Return the (X, Y) coordinate for the center point of the cell that contains the specified text.  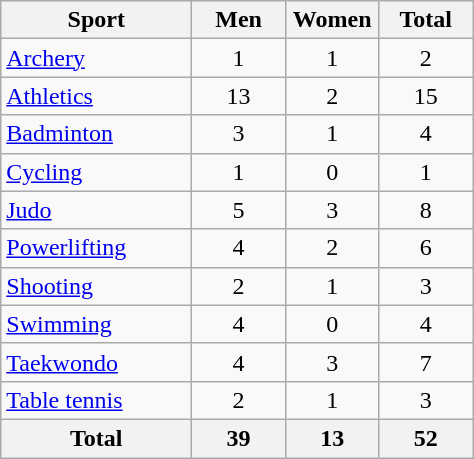
15 (426, 96)
5 (239, 210)
Swimming (96, 324)
Athletics (96, 96)
Shooting (96, 286)
Taekwondo (96, 362)
Men (239, 20)
52 (426, 438)
Sport (96, 20)
7 (426, 362)
6 (426, 248)
Women (332, 20)
Table tennis (96, 400)
Judo (96, 210)
Powerlifting (96, 248)
Badminton (96, 134)
39 (239, 438)
8 (426, 210)
Cycling (96, 172)
Archery (96, 58)
